Output the (X, Y) coordinate of the center of the cell containing the given text.  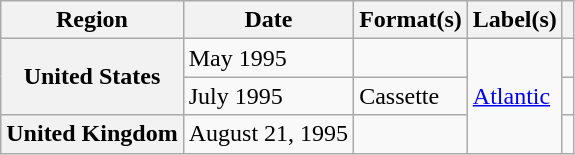
United States (92, 77)
Label(s) (514, 20)
Cassette (411, 96)
August 21, 1995 (268, 134)
July 1995 (268, 96)
United Kingdom (92, 134)
Date (268, 20)
Format(s) (411, 20)
Atlantic (514, 96)
Region (92, 20)
May 1995 (268, 58)
